Return [X, Y] of the center of cell containing provided text 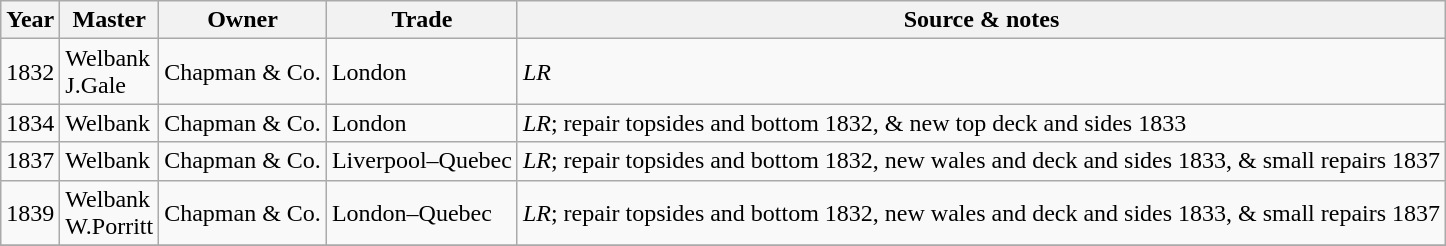
1839 [30, 212]
LR; repair topsides and bottom 1832, & new top deck and sides 1833 [981, 123]
London–Quebec [422, 212]
1837 [30, 161]
Master [110, 20]
Liverpool–Quebec [422, 161]
Year [30, 20]
1832 [30, 72]
Trade [422, 20]
Source & notes [981, 20]
LR [981, 72]
Owner [243, 20]
WelbankJ.Gale [110, 72]
WelbankW.Porritt [110, 212]
1834 [30, 123]
